Determine the (X, Y) coordinate at the center of the cell enclosing the given text.  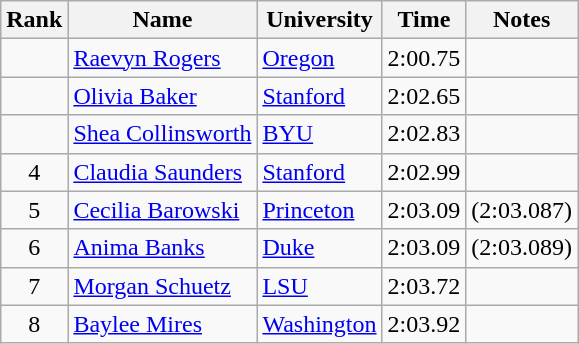
University (320, 20)
BYU (320, 134)
Morgan Schuetz (162, 286)
Time (424, 20)
Name (162, 20)
8 (34, 324)
7 (34, 286)
2:03.72 (424, 286)
5 (34, 210)
(2:03.087) (522, 210)
2:02.65 (424, 96)
Cecilia Barowski (162, 210)
(2:03.089) (522, 248)
Oregon (320, 58)
4 (34, 172)
Princeton (320, 210)
Rank (34, 20)
LSU (320, 286)
Raevyn Rogers (162, 58)
Anima Banks (162, 248)
Claudia Saunders (162, 172)
2:03.92 (424, 324)
2:02.83 (424, 134)
6 (34, 248)
2:00.75 (424, 58)
Shea Collinsworth (162, 134)
Washington (320, 324)
Olivia Baker (162, 96)
Notes (522, 20)
Duke (320, 248)
Baylee Mires (162, 324)
2:02.99 (424, 172)
